Output the (X, Y) coordinate of the center of the cell containing the given text.  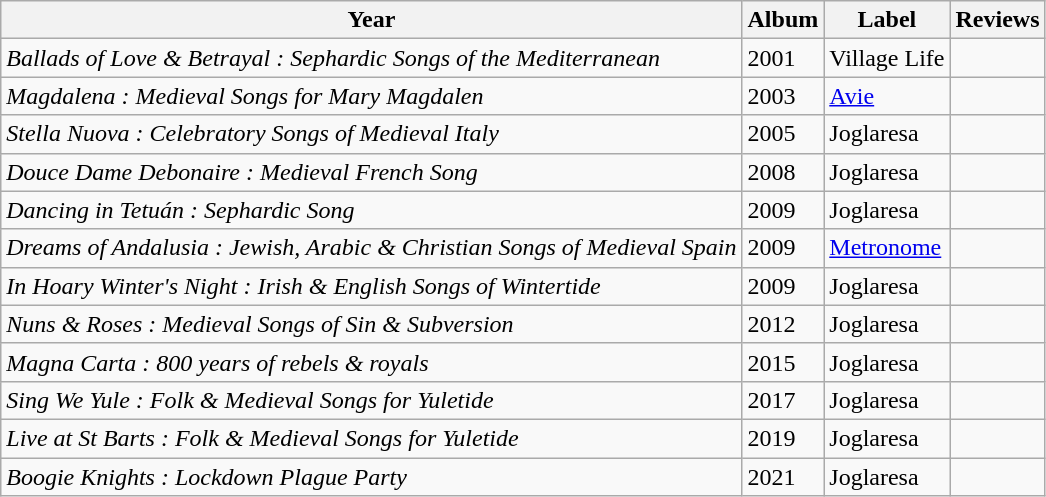
In Hoary Winter's Night : Irish & English Songs of Wintertide (372, 286)
Album (783, 20)
Magna Carta : 800 years of rebels & royals (372, 362)
Year (372, 20)
2021 (783, 477)
Sing We Yule : Folk & Medieval Songs for Yuletide (372, 400)
Dreams of Andalusia : Jewish, Arabic & Christian Songs of Medieval Spain (372, 248)
Dancing in Tetuán : Sephardic Song (372, 210)
2017 (783, 400)
Village Life (887, 58)
Magdalena : Medieval Songs for Mary Magdalen (372, 96)
2003 (783, 96)
Douce Dame Debonaire : Medieval French Song (372, 172)
Stella Nuova : Celebratory Songs of Medieval Italy (372, 134)
2015 (783, 362)
Avie (887, 96)
Label (887, 20)
Reviews (998, 20)
2001 (783, 58)
2008 (783, 172)
Boogie Knights : Lockdown Plague Party (372, 477)
2005 (783, 134)
Live at St Barts : Folk & Medieval Songs for Yuletide (372, 438)
Metronome (887, 248)
Nuns & Roses : Medieval Songs of Sin & Subversion (372, 324)
2019 (783, 438)
2012 (783, 324)
Ballads of Love & Betrayal : Sephardic Songs of the Mediterranean (372, 58)
